Provide the [x, y] coordinate of the cell's center where the given text is located.  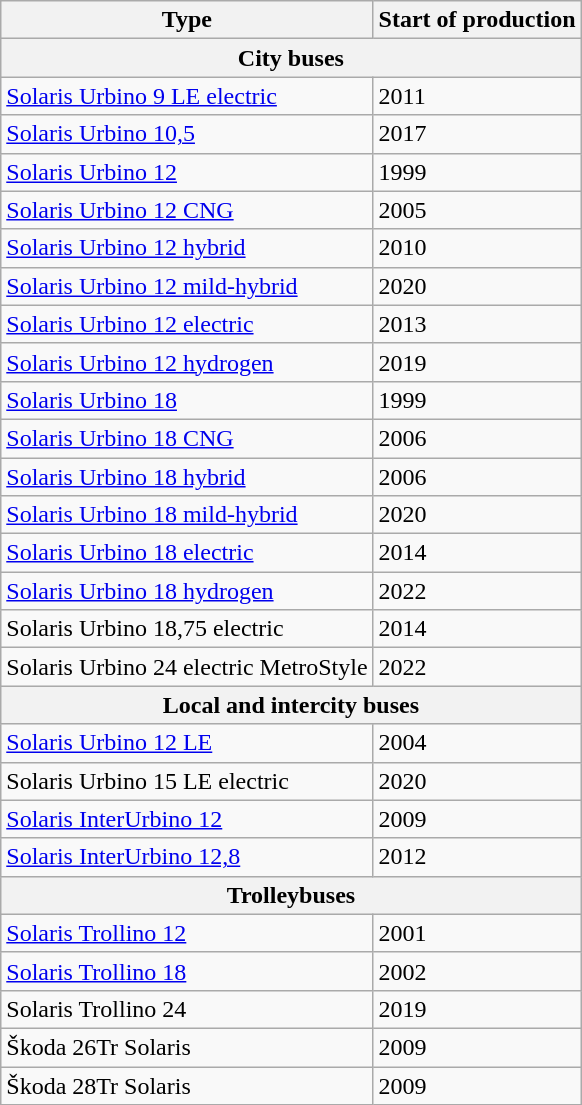
Solaris Urbino 18 electric [187, 553]
Solaris Urbino 18 mild-hybrid [187, 515]
Solaris Trollino 18 [187, 971]
Solaris Urbino 12 mild-hybrid [187, 286]
Solaris Urbino 12 electric [187, 324]
2001 [477, 933]
Škoda 26Tr Solaris [187, 1047]
Start of production [477, 20]
Solaris Urbino 10,5 [187, 134]
Solaris InterUrbino 12,8 [187, 857]
2017 [477, 134]
Type [187, 20]
Solaris Urbino 9 LE electric [187, 96]
2011 [477, 96]
2005 [477, 210]
2010 [477, 248]
2004 [477, 743]
Solaris Urbino 24 electric MetroStyle [187, 667]
Solaris InterUrbino 12 [187, 819]
Solaris Trollino 24 [187, 1009]
Solaris Urbino 18 CNG [187, 438]
Solaris Urbino 18,75 electric [187, 629]
Trolleybuses [291, 895]
Solaris Trollino 12 [187, 933]
Solaris Urbino 18 [187, 400]
Solaris Urbino 12 [187, 172]
Solaris Urbino 18 hybrid [187, 477]
Solaris Urbino 18 hydrogen [187, 591]
Local and intercity buses [291, 705]
Solaris Urbino 15 LE electric [187, 781]
Solaris Urbino 12 hydrogen [187, 362]
2012 [477, 857]
Solaris Urbino 12 LE [187, 743]
City buses [291, 58]
2013 [477, 324]
Solaris Urbino 12 CNG [187, 210]
2002 [477, 971]
Solaris Urbino 12 hybrid [187, 248]
Škoda 28Tr Solaris [187, 1085]
